Capture the cell that displays the provided text and extract its (x, y) central coordinate. 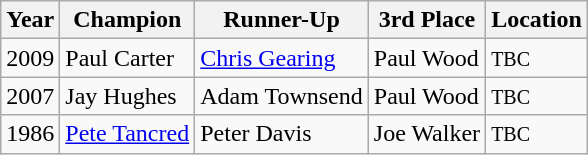
Location (537, 20)
Pete Tancred (128, 134)
2009 (30, 58)
Chris Gearing (282, 58)
Year (30, 20)
Runner-Up (282, 20)
Champion (128, 20)
1986 (30, 134)
Paul Carter (128, 58)
Joe Walker (426, 134)
Adam Townsend (282, 96)
Peter Davis (282, 134)
Jay Hughes (128, 96)
2007 (30, 96)
3rd Place (426, 20)
